Provide the (x, y) coordinate of the cell's center where the given text is located.  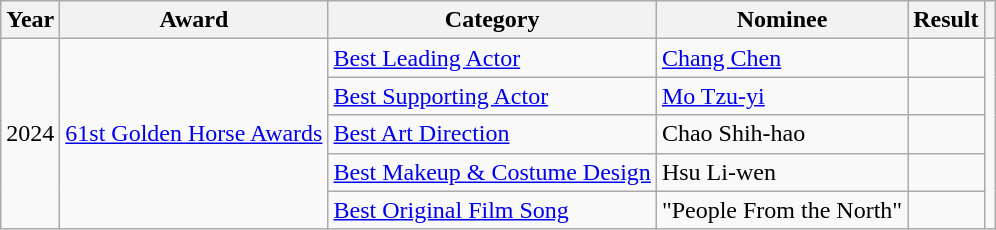
Best Makeup & Costume Design (492, 172)
61st Golden Horse Awards (194, 134)
Category (492, 20)
Best Art Direction (492, 134)
Result (946, 20)
Mo Tzu-yi (782, 96)
Year (30, 20)
Hsu Li-wen (782, 172)
2024 (30, 134)
Nominee (782, 20)
Best Original Film Song (492, 210)
Chang Chen (782, 58)
Best Supporting Actor (492, 96)
"People From the North" (782, 210)
Best Leading Actor (492, 58)
Chao Shih-hao (782, 134)
Award (194, 20)
